Find where the given text appears and provide that cell's center as [x, y] coordinate. 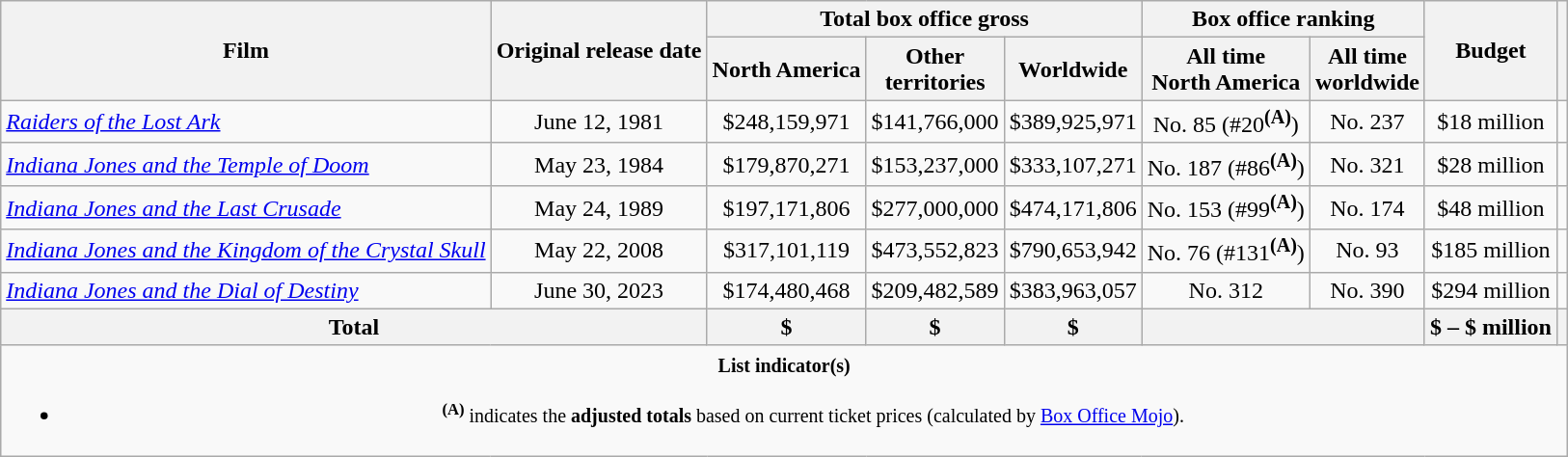
Box office ranking [1283, 19]
No. 237 [1367, 121]
No. 76 (#131(A)) [1226, 251]
Indiana Jones and the Temple of Doom [246, 164]
No. 312 [1226, 290]
$473,552,823 [935, 251]
$294 million [1491, 290]
$333,107,271 [1072, 164]
May 22, 2008 [599, 251]
$ – $ million [1491, 327]
$474,171,806 [1072, 208]
No. 321 [1367, 164]
$179,870,271 [787, 164]
No. 187 (#86(A)) [1226, 164]
North America [787, 69]
$248,159,971 [787, 121]
$48 million [1491, 208]
Indiana Jones and the Dial of Destiny [246, 290]
No. 93 [1367, 251]
$389,925,971 [1072, 121]
$153,237,000 [935, 164]
Indiana Jones and the Kingdom of the Crystal Skull [246, 251]
May 23, 1984 [599, 164]
Worldwide [1072, 69]
No. 85 (#20(A)) [1226, 121]
Original release date [599, 50]
$141,766,000 [935, 121]
$28 million [1491, 164]
June 30, 2023 [599, 290]
$209,482,589 [935, 290]
List indicator(s)(A) indicates the adjusted totals based on current ticket prices (calculated by Box Office Mojo). [785, 401]
$790,653,942 [1072, 251]
Film [246, 50]
$197,171,806 [787, 208]
Budget [1491, 50]
Otherterritories [935, 69]
$18 million [1491, 121]
No. 153 (#99(A)) [1226, 208]
$277,000,000 [935, 208]
No. 174 [1367, 208]
$174,480,468 [787, 290]
Indiana Jones and the Last Crusade [246, 208]
Total box office gross [924, 19]
Raiders of the Lost Ark [246, 121]
June 12, 1981 [599, 121]
$185 million [1491, 251]
$383,963,057 [1072, 290]
All timeworldwide [1367, 69]
All timeNorth America [1226, 69]
No. 390 [1367, 290]
Total [354, 327]
May 24, 1989 [599, 208]
$317,101,119 [787, 251]
